Find where the given text appears and provide that cell's center as (X, Y) coordinate. 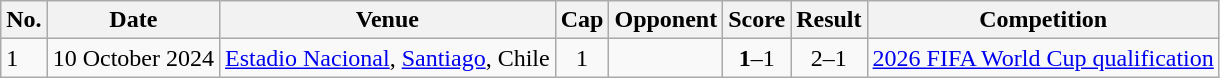
Opponent (666, 20)
10 October 2024 (133, 58)
2026 FIFA World Cup qualification (1043, 58)
Result (829, 20)
Score (757, 20)
Cap (582, 20)
Competition (1043, 20)
Date (133, 20)
Estadio Nacional, Santiago, Chile (388, 58)
No. (24, 20)
2–1 (829, 58)
Venue (388, 20)
1–1 (757, 58)
